Find where the given text appears and provide that cell's center as [x, y] coordinate. 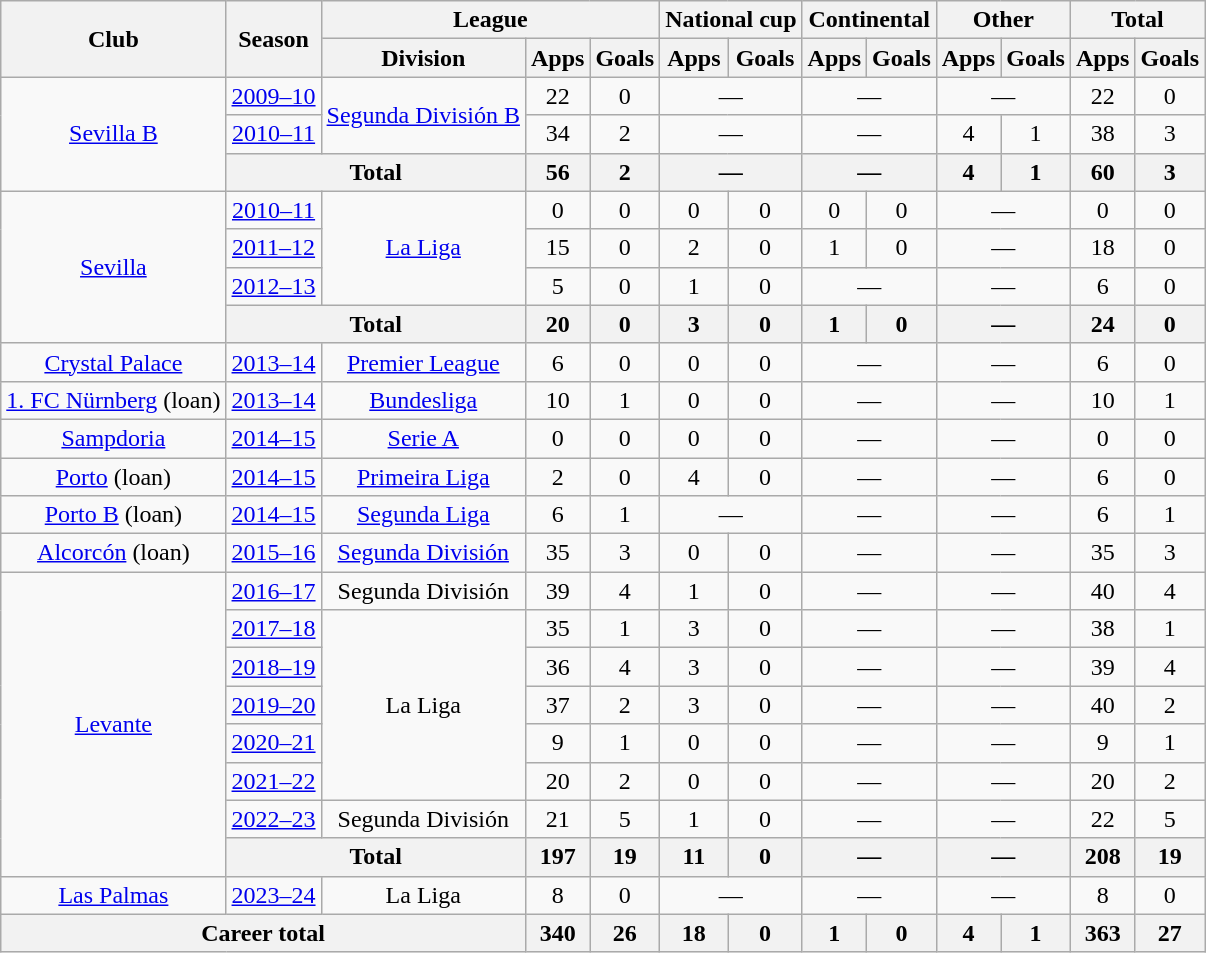
2017–18 [274, 629]
2009–10 [274, 96]
2022–23 [274, 819]
Division [423, 58]
2021–22 [274, 781]
Serie A [423, 438]
37 [557, 705]
24 [1102, 324]
21 [557, 819]
Levante [114, 724]
2016–17 [274, 591]
Las Palmas [114, 895]
Alcorcón (loan) [114, 553]
34 [557, 134]
2012–13 [274, 286]
Porto B (loan) [114, 515]
208 [1102, 857]
National cup [731, 20]
Career total [264, 933]
2019–20 [274, 705]
Sevilla [114, 267]
Premier League [423, 362]
Primeira Liga [423, 477]
197 [557, 857]
1. FC Nürnberg (loan) [114, 400]
2018–19 [274, 667]
11 [694, 857]
Bundesliga [423, 400]
Continental [869, 20]
2015–16 [274, 553]
Club [114, 39]
Segunda Liga [423, 515]
363 [1102, 933]
Porto (loan) [114, 477]
Sampdoria [114, 438]
15 [557, 248]
26 [625, 933]
36 [557, 667]
2020–21 [274, 743]
Crystal Palace [114, 362]
League [490, 20]
27 [1170, 933]
56 [557, 172]
60 [1102, 172]
2023–24 [274, 895]
Segunda División B [423, 115]
340 [557, 933]
Season [274, 39]
2011–12 [274, 248]
Sevilla B [114, 134]
Other [1003, 20]
